Return the [X, Y] coordinate for the center point of the cell that contains the specified text.  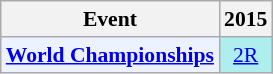
Event [110, 19]
2015 [246, 19]
World Championships [110, 55]
2R [246, 55]
